Return [X, Y] of the center of cell containing provided text 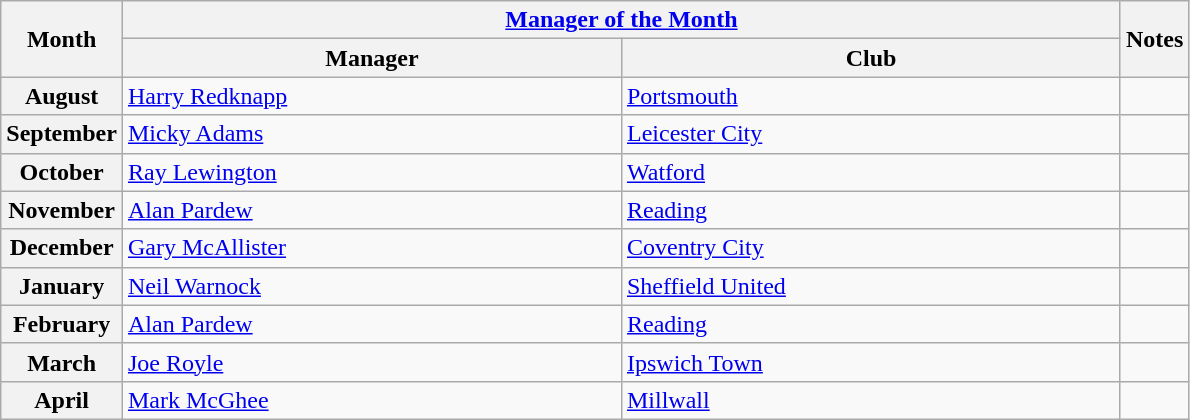
Ray Lewington [372, 172]
Coventry City [870, 248]
Manager of the Month [621, 20]
Portsmouth [870, 96]
Month [62, 39]
Leicester City [870, 134]
Millwall [870, 400]
September [62, 134]
March [62, 362]
Manager [372, 58]
November [62, 210]
Joe Royle [372, 362]
August [62, 96]
Neil Warnock [372, 286]
October [62, 172]
Watford [870, 172]
Club [870, 58]
December [62, 248]
Mark McGhee [372, 400]
Micky Adams [372, 134]
February [62, 324]
January [62, 286]
Harry Redknapp [372, 96]
Sheffield United [870, 286]
Gary McAllister [372, 248]
Notes [1154, 39]
April [62, 400]
Ipswich Town [870, 362]
